Identify which cell holds the provided text, then report its (x, y) central coordinate. 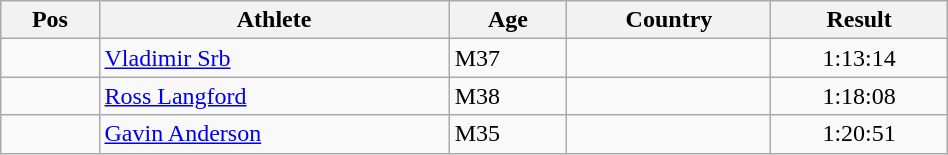
1:13:14 (859, 58)
Age (508, 20)
Result (859, 20)
1:18:08 (859, 96)
M37 (508, 58)
Vladimir Srb (274, 58)
Athlete (274, 20)
M35 (508, 134)
Ross Langford (274, 96)
Country (669, 20)
1:20:51 (859, 134)
Gavin Anderson (274, 134)
M38 (508, 96)
Pos (50, 20)
